Return (X, Y) of the center of cell containing provided text 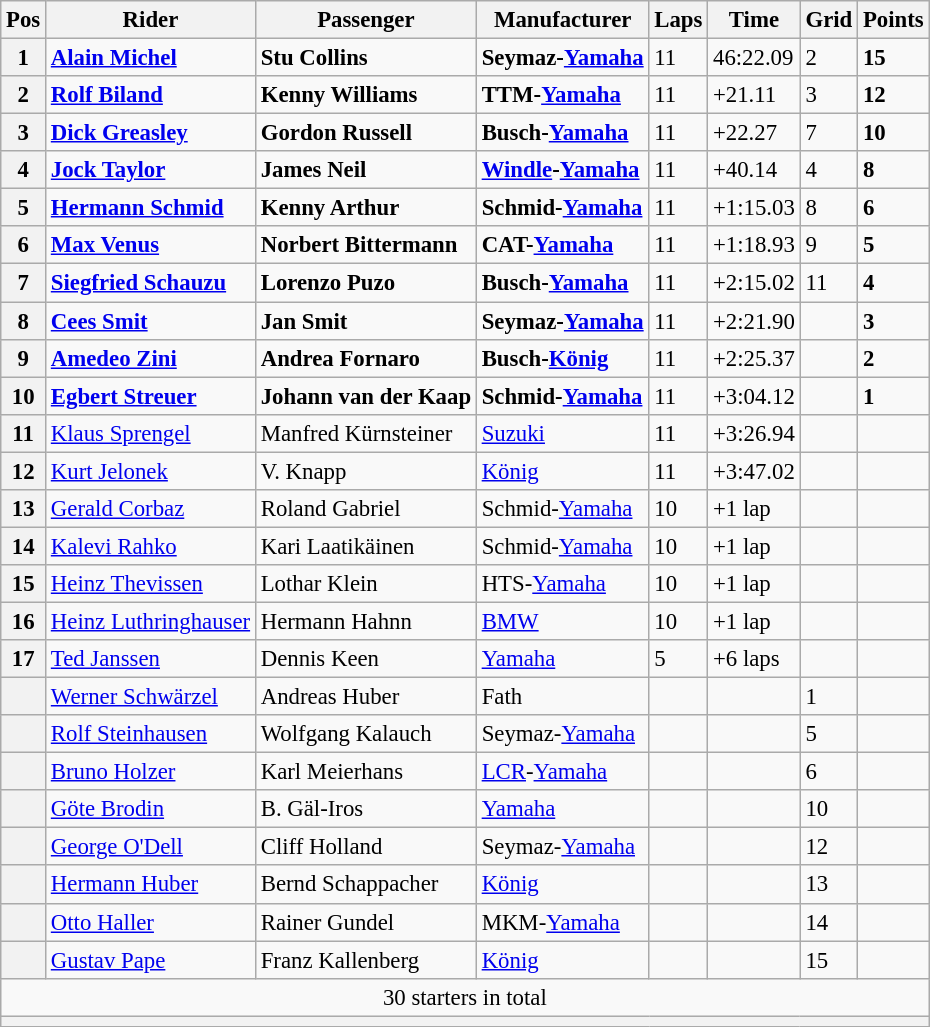
Kenny Williams (366, 95)
Klaus Sprengel (151, 433)
+3:04.12 (754, 396)
+1:15.03 (754, 208)
+22.27 (754, 133)
Franz Kallenberg (366, 960)
Heinz Thevissen (151, 584)
Werner Schwärzel (151, 697)
+6 laps (754, 659)
B. Gäl-Iros (366, 809)
Manufacturer (562, 20)
TTM-Yamaha (562, 95)
Pos (24, 20)
+2:15.02 (754, 283)
Lothar Klein (366, 584)
Fath (562, 697)
Lorenzo Puzo (366, 283)
Bruno Holzer (151, 772)
Kenny Arthur (366, 208)
Rainer Gundel (366, 922)
30 starters in total (465, 997)
LCR-Yamaha (562, 772)
Andreas Huber (366, 697)
Kari Laatikäinen (366, 546)
V. Knapp (366, 471)
George O'Dell (151, 847)
Laps (678, 20)
James Neil (366, 170)
CAT-Yamaha (562, 245)
Time (754, 20)
Gerald Corbaz (151, 509)
+2:25.37 (754, 358)
Amedeo Zini (151, 358)
Dennis Keen (366, 659)
Gustav Pape (151, 960)
46:22.09 (754, 58)
Heinz Luthringhauser (151, 621)
+2:21.90 (754, 321)
Roland Gabriel (366, 509)
Gordon Russell (366, 133)
Grid (828, 20)
Hermann Schmid (151, 208)
+1:18.93 (754, 245)
Rider (151, 20)
+3:26.94 (754, 433)
Kurt Jelonek (151, 471)
HTS-Yamaha (562, 584)
Bernd Schappacher (366, 885)
Manfred Kürnsteiner (366, 433)
BMW (562, 621)
Jock Taylor (151, 170)
Windle-Yamaha (562, 170)
Stu Collins (366, 58)
Egbert Streuer (151, 396)
Norbert Bittermann (366, 245)
Busch-König (562, 358)
Alain Michel (151, 58)
Siegfried Schauzu (151, 283)
Göte Brodin (151, 809)
Passenger (366, 20)
Otto Haller (151, 922)
Hermann Hahnn (366, 621)
+40.14 (754, 170)
Wolfgang Kalauch (366, 734)
MKM-Yamaha (562, 922)
Dick Greasley (151, 133)
Points (894, 20)
Rolf Biland (151, 95)
Cees Smit (151, 321)
+21.11 (754, 95)
Karl Meierhans (366, 772)
Jan Smit (366, 321)
17 (24, 659)
Hermann Huber (151, 885)
Johann van der Kaap (366, 396)
Max Venus (151, 245)
Rolf Steinhausen (151, 734)
Kalevi Rahko (151, 546)
Andrea Fornaro (366, 358)
Suzuki (562, 433)
Ted Janssen (151, 659)
+3:47.02 (754, 471)
16 (24, 621)
Cliff Holland (366, 847)
